Scan for the cell matching the given text and deliver its [x, y] coordinate at center. 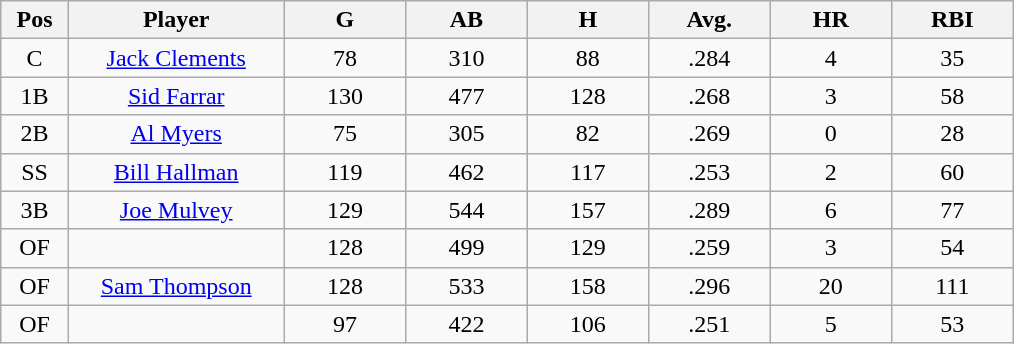
.251 [710, 324]
.268 [710, 96]
97 [344, 324]
82 [588, 134]
462 [466, 172]
.296 [710, 286]
130 [344, 96]
H [588, 20]
75 [344, 134]
Pos [34, 20]
Bill Hallman [176, 172]
G [344, 20]
533 [466, 286]
HR [830, 20]
119 [344, 172]
Al Myers [176, 134]
SS [34, 172]
117 [588, 172]
499 [466, 248]
1B [34, 96]
28 [953, 134]
158 [588, 286]
.259 [710, 248]
544 [466, 210]
77 [953, 210]
88 [588, 58]
.284 [710, 58]
C [34, 58]
60 [953, 172]
106 [588, 324]
Sam Thompson [176, 286]
RBI [953, 20]
310 [466, 58]
Jack Clements [176, 58]
35 [953, 58]
6 [830, 210]
.269 [710, 134]
58 [953, 96]
Player [176, 20]
5 [830, 324]
3B [34, 210]
53 [953, 324]
Joe Mulvey [176, 210]
.289 [710, 210]
20 [830, 286]
2B [34, 134]
.253 [710, 172]
0 [830, 134]
4 [830, 58]
AB [466, 20]
2 [830, 172]
477 [466, 96]
111 [953, 286]
305 [466, 134]
Avg. [710, 20]
54 [953, 248]
422 [466, 324]
78 [344, 58]
Sid Farrar [176, 96]
157 [588, 210]
